Find where the given text appears and provide that cell's center as (x, y) coordinate. 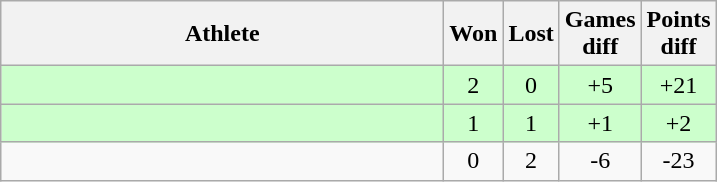
Pointsdiff (678, 34)
Athlete (222, 34)
-6 (600, 161)
+2 (678, 123)
+21 (678, 85)
-23 (678, 161)
Lost (531, 34)
+5 (600, 85)
Gamesdiff (600, 34)
+1 (600, 123)
Won (474, 34)
